Return the [x, y] coordinate for the center point of the cell that contains the specified text.  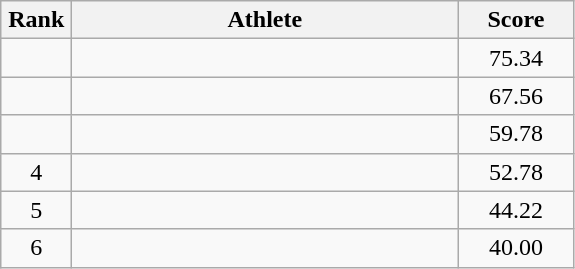
Score [516, 20]
5 [36, 210]
59.78 [516, 134]
6 [36, 248]
67.56 [516, 96]
75.34 [516, 58]
52.78 [516, 172]
Athlete [265, 20]
40.00 [516, 248]
44.22 [516, 210]
4 [36, 172]
Rank [36, 20]
